Scan for the cell matching the given text and deliver its [X, Y] coordinate at center. 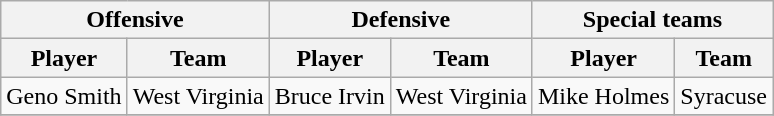
Special teams [652, 20]
Defensive [400, 20]
Offensive [136, 20]
Geno Smith [64, 96]
Mike Holmes [603, 96]
Bruce Irvin [330, 96]
Syracuse [724, 96]
